Locate the cell with the specified text and output its [x, y] center coordinate. 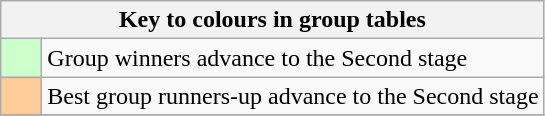
Key to colours in group tables [272, 20]
Best group runners-up advance to the Second stage [293, 96]
Group winners advance to the Second stage [293, 58]
